Find where the given text appears and provide that cell's center as (x, y) coordinate. 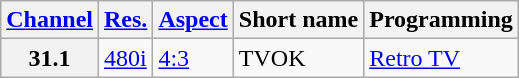
Res. (126, 20)
31.1 (50, 58)
4:3 (193, 58)
Retro TV (442, 58)
TVOK (298, 58)
480i (126, 58)
Aspect (193, 20)
Short name (298, 20)
Channel (50, 20)
Programming (442, 20)
